Find where the given text appears and provide that cell's center as (x, y) coordinate. 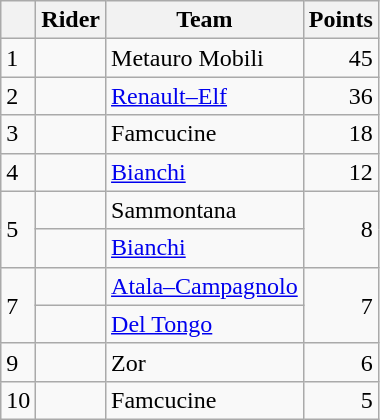
4 (18, 172)
1 (18, 58)
9 (18, 362)
10 (18, 400)
6 (340, 362)
Rider (71, 20)
Sammontana (205, 210)
Atala–Campagnolo (205, 286)
36 (340, 96)
2 (18, 96)
3 (18, 134)
Points (340, 20)
18 (340, 134)
12 (340, 172)
45 (340, 58)
8 (340, 229)
Del Tongo (205, 324)
Metauro Mobili (205, 58)
Zor (205, 362)
Team (205, 20)
Renault–Elf (205, 96)
